Provide the (x, y) coordinate of the cell's center where the given text is located.  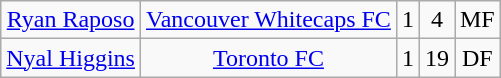
MF (477, 20)
Nyal Higgins (71, 58)
4 (436, 20)
DF (477, 58)
Toronto FC (268, 58)
19 (436, 58)
Vancouver Whitecaps FC (268, 20)
Ryan Raposo (71, 20)
